Return the [X, Y] coordinate for the center point of the cell that contains the specified text.  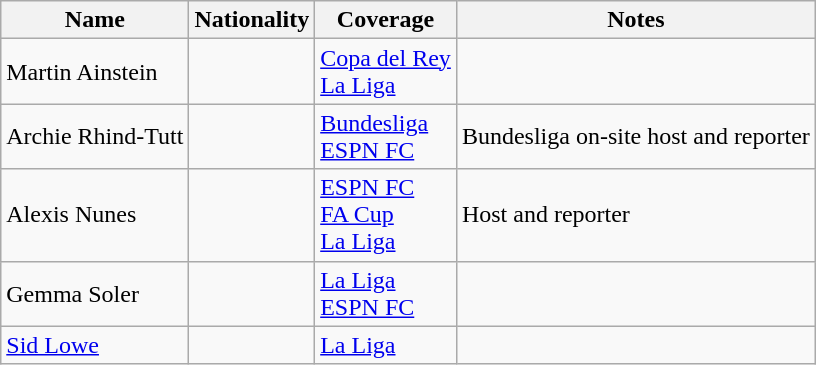
Sid Lowe [95, 345]
Notes [636, 20]
BundesligaESPN FC [386, 136]
Alexis Nunes [95, 215]
La Liga [386, 345]
Copa del ReyLa Liga [386, 72]
Gemma Soler [95, 294]
ESPN FCFA CupLa Liga [386, 215]
Bundesliga on-site host and reporter [636, 136]
Archie Rhind-Tutt [95, 136]
Name [95, 20]
Host and reporter [636, 215]
Nationality [252, 20]
Martin Ainstein [95, 72]
Coverage [386, 20]
La LigaESPN FC [386, 294]
